Search for the cell housing the specified text and yield its [X, Y] center coordinate. 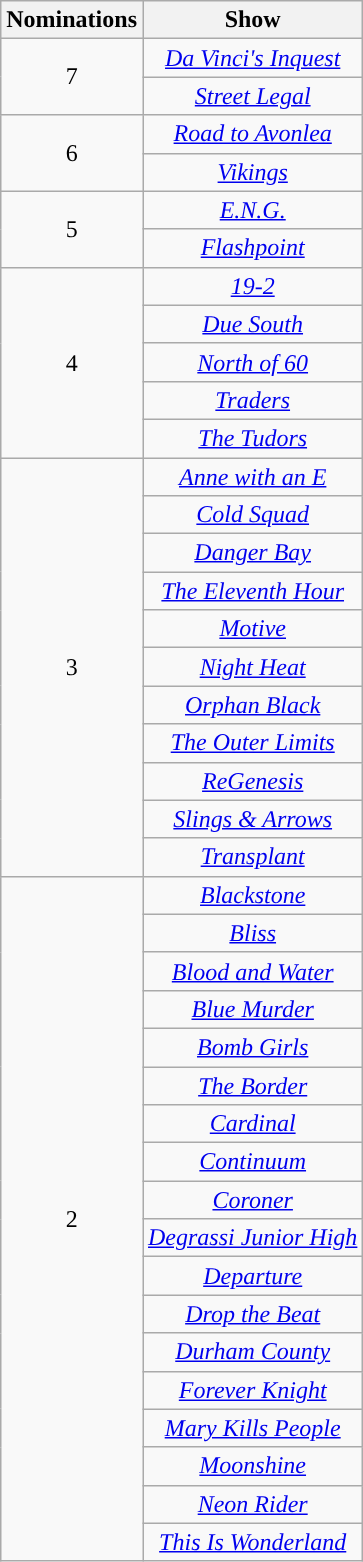
This Is Wonderland [252, 1542]
The Border [252, 1085]
Drop the Beat [252, 1314]
Bliss [252, 933]
Durham County [252, 1352]
Moonshine [252, 1466]
Mary Kills People [252, 1428]
Forever Knight [252, 1390]
Slings & Arrows [252, 819]
2 [72, 1218]
Danger Bay [252, 553]
6 [72, 153]
Cold Squad [252, 515]
Blue Murder [252, 1009]
Degrassi Junior High [252, 1238]
Bomb Girls [252, 1047]
Traders [252, 400]
Orphan Black [252, 705]
Continuum [252, 1162]
7 [72, 77]
Nominations [72, 20]
ReGenesis [252, 781]
Cardinal [252, 1124]
Neon Rider [252, 1504]
Due South [252, 324]
Flashpoint [252, 248]
Motive [252, 629]
North of 60 [252, 362]
Departure [252, 1276]
Coroner [252, 1200]
Road to Avonlea [252, 134]
Blood and Water [252, 971]
5 [72, 229]
Da Vinci's Inquest [252, 58]
Transplant [252, 857]
Vikings [252, 172]
Blackstone [252, 895]
Street Legal [252, 96]
Show [252, 20]
19-2 [252, 286]
4 [72, 362]
The Outer Limits [252, 743]
3 [72, 668]
Anne with an E [252, 477]
The Tudors [252, 438]
Night Heat [252, 667]
E.N.G. [252, 210]
The Eleventh Hour [252, 591]
